Extract the (X, Y) coordinate from the center of the cell holding the provided text.  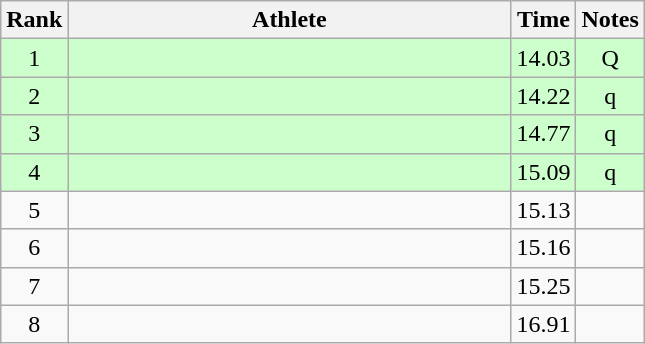
5 (34, 210)
1 (34, 58)
Notes (610, 20)
3 (34, 134)
15.09 (544, 172)
15.13 (544, 210)
4 (34, 172)
7 (34, 286)
Athlete (290, 20)
14.22 (544, 96)
Q (610, 58)
15.16 (544, 248)
16.91 (544, 324)
8 (34, 324)
15.25 (544, 286)
14.77 (544, 134)
2 (34, 96)
14.03 (544, 58)
Time (544, 20)
Rank (34, 20)
6 (34, 248)
